Extract the [x, y] coordinate from the center of the cell holding the provided text.  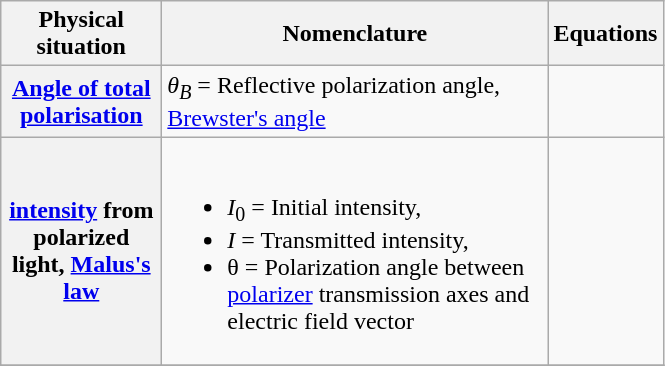
Nomenclature [355, 34]
intensity from polarized light, Malus's law [82, 250]
Angle of total polarisation [82, 102]
I0 = Initial intensity,I = Transmitted intensity,θ = Polarization angle between polarizer transmission axes and electric field vector [355, 250]
Physical situation [82, 34]
θB = Reflective polarization angle, Brewster's angle [355, 102]
Equations [606, 34]
